Determine the (x, y) coordinate at the center of the cell enclosing the given text.  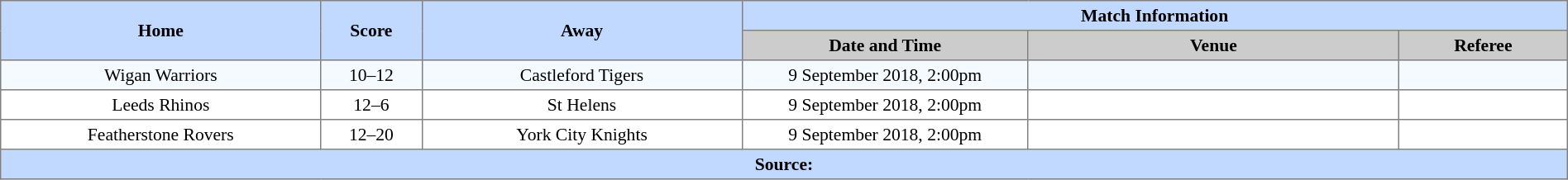
Leeds Rhinos (160, 105)
12–6 (371, 105)
Castleford Tigers (582, 75)
10–12 (371, 75)
Match Information (1154, 16)
Home (160, 31)
Away (582, 31)
Referee (1483, 45)
Featherstone Rovers (160, 135)
Date and Time (885, 45)
Score (371, 31)
Source: (784, 164)
Wigan Warriors (160, 75)
Venue (1213, 45)
12–20 (371, 135)
York City Knights (582, 135)
St Helens (582, 105)
